Search for the cell housing the specified text and yield its (X, Y) center coordinate. 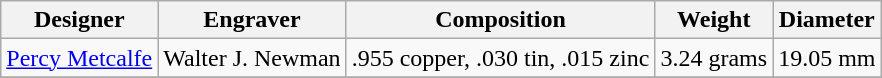
Percy Metcalfe (80, 58)
3.24 grams (714, 58)
Weight (714, 20)
19.05 mm (827, 58)
.955 copper, .030 tin, .015 zinc (500, 58)
Diameter (827, 20)
Designer (80, 20)
Engraver (252, 20)
Walter J. Newman (252, 58)
Composition (500, 20)
